Find where the given text appears and provide that cell's center as (x, y) coordinate. 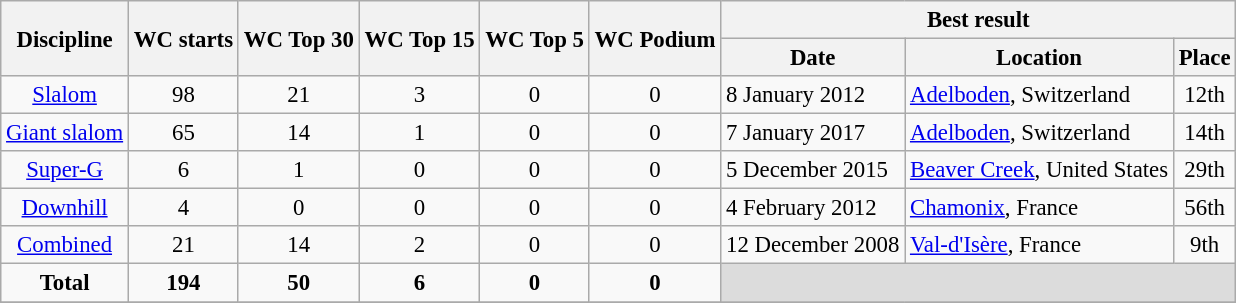
12 December 2008 (813, 245)
Giant slalom (65, 133)
Best result (978, 20)
29th (1204, 170)
Combined (65, 245)
Date (813, 58)
WC Top 15 (420, 38)
4 February 2012 (813, 208)
8 January 2012 (813, 95)
98 (183, 95)
Beaver Creek, United States (1040, 170)
5 December 2015 (813, 170)
WC starts (183, 38)
12th (1204, 95)
50 (298, 283)
Val-d'Isère, France (1040, 245)
Place (1204, 58)
9th (1204, 245)
WC Podium (654, 38)
7 January 2017 (813, 133)
WC Top 5 (534, 38)
4 (183, 208)
194 (183, 283)
Downhill (65, 208)
56th (1204, 208)
65 (183, 133)
WC Top 30 (298, 38)
Slalom (65, 95)
Chamonix, France (1040, 208)
3 (420, 95)
14th (1204, 133)
2 (420, 245)
Discipline (65, 38)
Super-G (65, 170)
Total (65, 283)
Location (1040, 58)
